Identify which cell holds the provided text, then report its [X, Y] central coordinate. 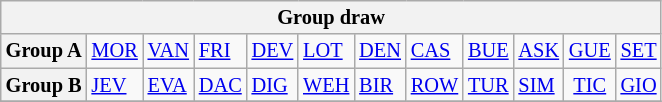
BUE [488, 51]
CAS [434, 51]
BIR [380, 85]
TIC [590, 85]
ROW [434, 85]
TUR [488, 85]
SET [639, 51]
SIM [539, 85]
LOT [326, 51]
WEH [326, 85]
GIO [639, 85]
FRI [220, 51]
DEV [273, 51]
DEN [380, 51]
DAC [220, 85]
GUE [590, 51]
Group draw [332, 17]
ASK [539, 51]
MOR [115, 51]
EVA [168, 85]
DIG [273, 85]
VAN [168, 51]
JEV [115, 85]
Group A [44, 51]
Group B [44, 85]
